Identify which cell holds the provided text, then report its [X, Y] central coordinate. 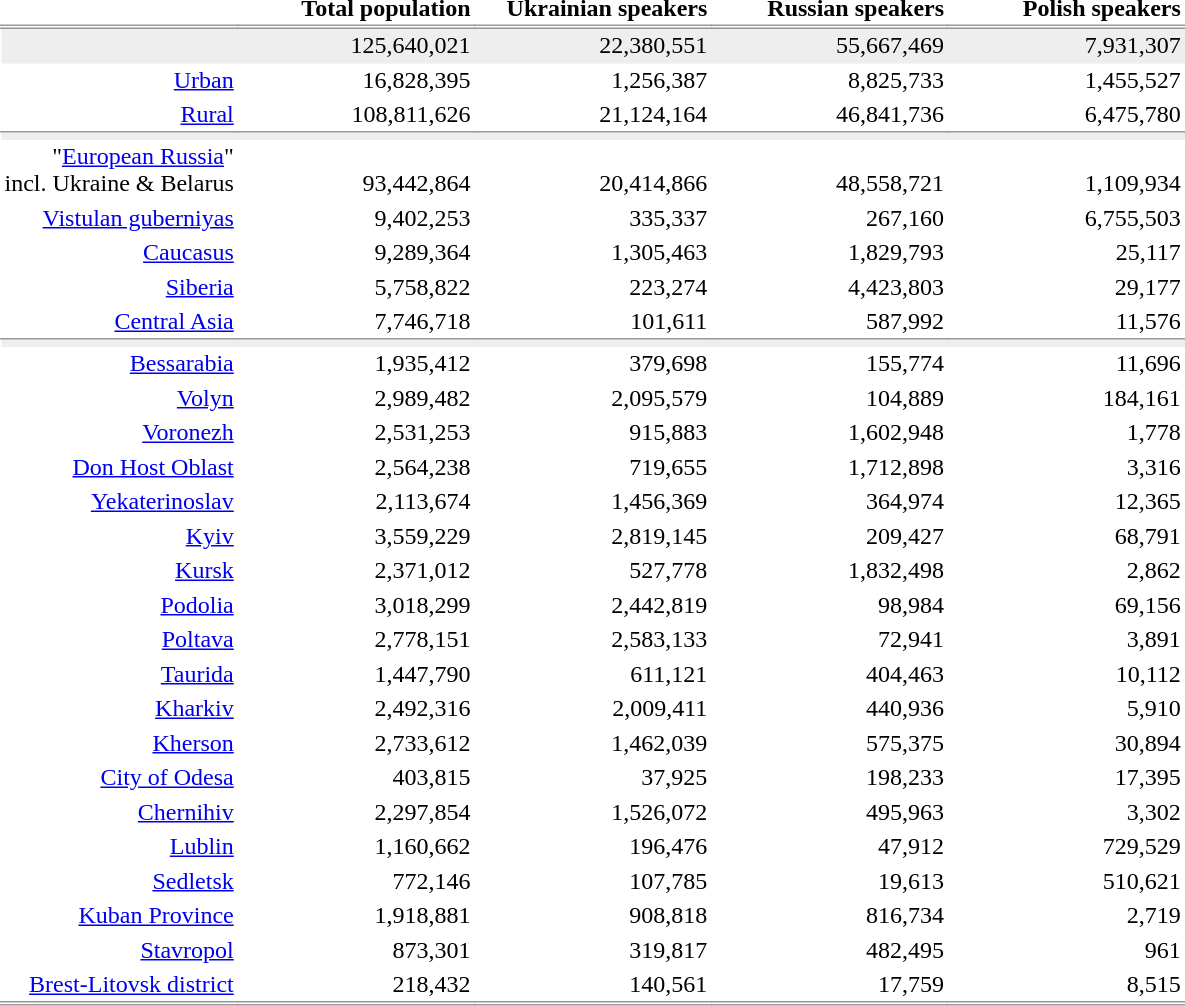
Don Host Oblast [120, 467]
3,559,229 [356, 536]
2,442,819 [592, 605]
Voronezh [120, 432]
2,371,012 [356, 570]
Stavropol [120, 950]
Kyiv [120, 536]
17,759 [830, 985]
915,883 [592, 432]
29,177 [1066, 287]
364,974 [830, 501]
25,117 [1066, 252]
1,526,072 [592, 812]
16,828,395 [356, 80]
Lublin [120, 846]
93,442,864 [356, 170]
5,758,822 [356, 287]
Poltava [120, 639]
4,423,803 [830, 287]
1,712,898 [830, 467]
2,819,145 [592, 536]
575,375 [830, 743]
Volyn [120, 398]
98,984 [830, 605]
1,778 [1066, 432]
Kursk [120, 570]
482,495 [830, 950]
City of Odesa [120, 777]
2,095,579 [592, 398]
2,583,133 [592, 639]
3,018,299 [356, 605]
107,785 [592, 881]
440,936 [830, 708]
1,832,498 [830, 570]
Kherson [120, 743]
Yekaterinoslav [120, 501]
37,925 [592, 777]
1,602,948 [830, 432]
19,613 [830, 881]
1,160,662 [356, 846]
2,733,612 [356, 743]
Bessarabia [120, 363]
10,112 [1066, 674]
772,146 [356, 881]
Podolia [120, 605]
5,910 [1066, 708]
1,935,412 [356, 363]
1,456,369 [592, 501]
Vistulan guberniyas [120, 218]
816,734 [830, 915]
9,289,364 [356, 252]
729,529 [1066, 846]
Chernihiv [120, 812]
961 [1066, 950]
140,561 [592, 985]
1,462,039 [592, 743]
Taurida [120, 674]
196,476 [592, 846]
7,746,718 [356, 321]
125,640,021 [356, 45]
2,009,411 [592, 708]
267,160 [830, 218]
379,698 [592, 363]
2,492,316 [356, 708]
1,305,463 [592, 252]
68,791 [1066, 536]
404,463 [830, 674]
12,365 [1066, 501]
1,447,790 [356, 674]
1,109,934 [1066, 170]
22,380,551 [592, 45]
1,918,881 [356, 915]
1,256,387 [592, 80]
17,395 [1066, 777]
335,337 [592, 218]
2,719 [1066, 915]
3,302 [1066, 812]
46,841,736 [830, 114]
69,156 [1066, 605]
527,778 [592, 570]
198,233 [830, 777]
2,989,482 [356, 398]
3,891 [1066, 639]
510,621 [1066, 881]
6,475,780 [1066, 114]
20,414,866 [592, 170]
2,778,151 [356, 639]
2,531,253 [356, 432]
Siberia [120, 287]
11,696 [1066, 363]
7,931,307 [1066, 45]
Central Asia [120, 321]
8,515 [1066, 985]
495,963 [830, 812]
9,402,253 [356, 218]
1,829,793 [830, 252]
Kharkiv [120, 708]
2,564,238 [356, 467]
2,862 [1066, 570]
719,655 [592, 467]
55,667,469 [830, 45]
319,817 [592, 950]
11,576 [1066, 321]
209,427 [830, 536]
611,121 [592, 674]
184,161 [1066, 398]
Caucasus [120, 252]
Urban [120, 80]
873,301 [356, 950]
"European Russia" incl. Ukraine & Belarus [120, 170]
Rural [120, 114]
72,941 [830, 639]
155,774 [830, 363]
Brest-Litovsk district [120, 985]
6,755,503 [1066, 218]
8,825,733 [830, 80]
Kuban Province [120, 915]
2,297,854 [356, 812]
218,432 [356, 985]
Sedletsk [120, 881]
223,274 [592, 287]
48,558,721 [830, 170]
47,912 [830, 846]
403,815 [356, 777]
104,889 [830, 398]
30,894 [1066, 743]
101,611 [592, 321]
108,811,626 [356, 114]
587,992 [830, 321]
908,818 [592, 915]
1,455,527 [1066, 80]
3,316 [1066, 467]
2,113,674 [356, 501]
21,124,164 [592, 114]
